Identify which cell holds the provided text, then report its [x, y] central coordinate. 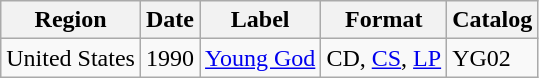
United States [71, 58]
Label [260, 20]
Region [71, 20]
Catalog [492, 20]
Date [170, 20]
YG02 [492, 58]
Format [384, 20]
Young God [260, 58]
1990 [170, 58]
CD, CS, LP [384, 58]
